Find where the given text appears and provide that cell's center as [X, Y] coordinate. 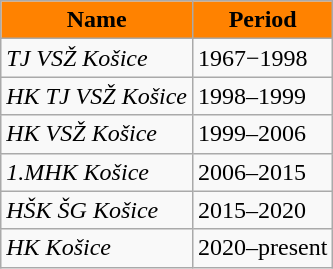
HK Košice [97, 248]
1.MHK Košice [97, 172]
1999–2006 [262, 134]
HŠK ŠG Košice [97, 210]
2015–2020 [262, 210]
2006–2015 [262, 172]
1998–1999 [262, 96]
Period [262, 20]
HK TJ VSŽ Košice [97, 96]
2020–present [262, 248]
1967−1998 [262, 58]
TJ VSŽ Košice [97, 58]
HK VSŽ Košice [97, 134]
Name [97, 20]
